Identify which cell holds the provided text, then report its [X, Y] central coordinate. 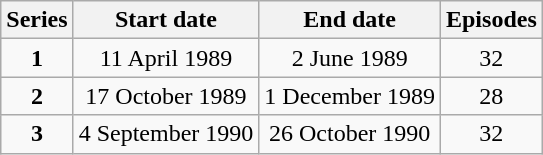
End date [350, 20]
4 September 1990 [166, 134]
Series [37, 20]
17 October 1989 [166, 96]
2 June 1989 [350, 58]
26 October 1990 [350, 134]
2 [37, 96]
3 [37, 134]
Start date [166, 20]
28 [491, 96]
1 [37, 58]
Episodes [491, 20]
1 December 1989 [350, 96]
11 April 1989 [166, 58]
